Return [x, y] of the center of cell containing provided text 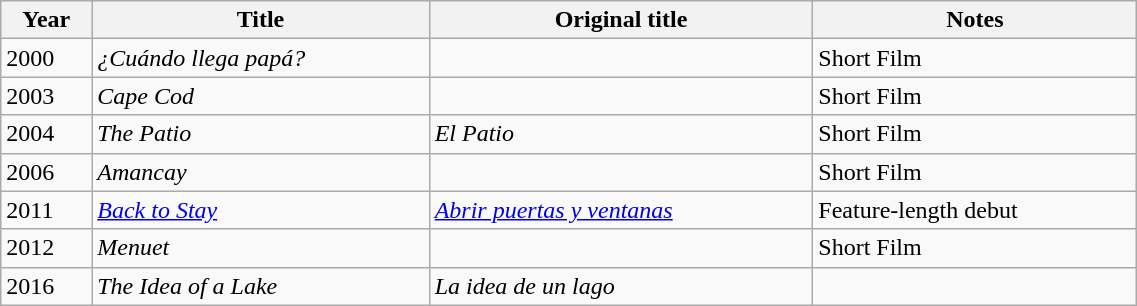
Notes [975, 20]
2003 [46, 96]
2016 [46, 286]
La idea de un lago [621, 286]
Title [260, 20]
The Patio [260, 134]
Original title [621, 20]
Amancay [260, 172]
Feature-length debut [975, 210]
2006 [46, 172]
Year [46, 20]
2012 [46, 248]
El Patio [621, 134]
2000 [46, 58]
¿Cuándo llega papá? [260, 58]
The Idea of a Lake [260, 286]
2011 [46, 210]
Back to Stay [260, 210]
2004 [46, 134]
Abrir puertas y ventanas [621, 210]
Cape Cod [260, 96]
Menuet [260, 248]
